Return (x, y) of the center of cell containing provided text 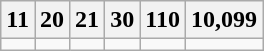
20 (52, 20)
21 (88, 20)
30 (122, 20)
10,099 (224, 20)
11 (18, 20)
110 (163, 20)
